Determine the [x, y] coordinate at the center of the cell enclosing the given text.  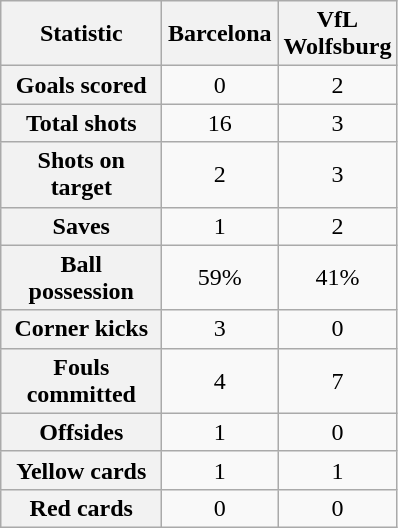
7 [338, 380]
Yellow cards [82, 470]
59% [220, 278]
16 [220, 123]
Ball possession [82, 278]
Shots on target [82, 174]
4 [220, 380]
Red cards [82, 508]
VfL Wolfsburg [338, 34]
Goals scored [82, 85]
Fouls committed [82, 380]
Offsides [82, 432]
Saves [82, 226]
41% [338, 278]
Barcelona [220, 34]
Statistic [82, 34]
Corner kicks [82, 329]
Total shots [82, 123]
